Locate the cell with the specified text and output its (X, Y) center coordinate. 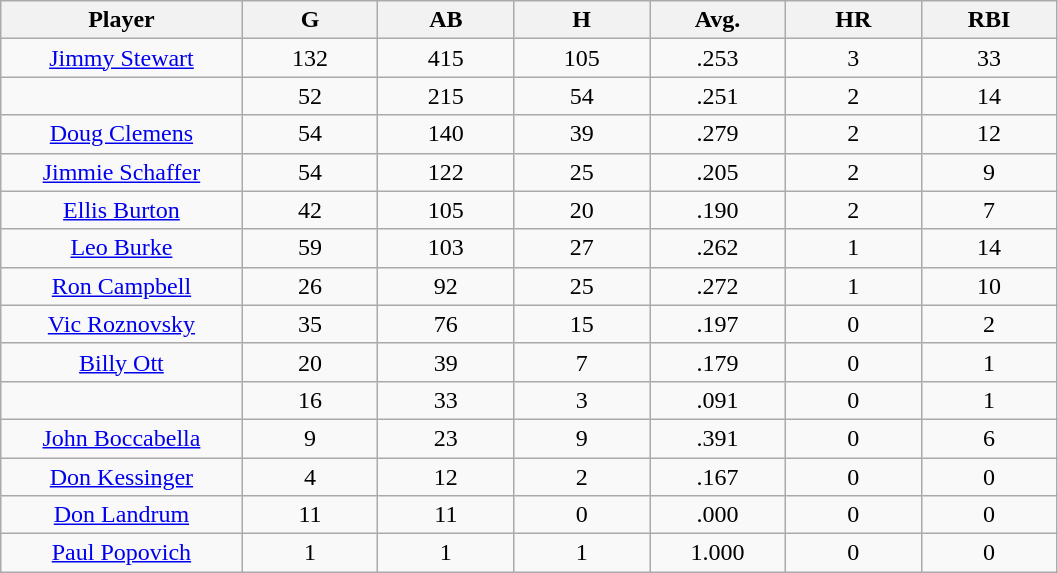
15 (582, 324)
23 (446, 438)
Ellis Burton (122, 210)
103 (446, 248)
.251 (718, 96)
G (310, 20)
Paul Popovich (122, 553)
Billy Ott (122, 362)
.000 (718, 515)
.197 (718, 324)
92 (446, 286)
AB (446, 20)
1.000 (718, 553)
122 (446, 172)
140 (446, 134)
Don Landrum (122, 515)
Player (122, 20)
HR (853, 20)
.091 (718, 400)
.279 (718, 134)
Ron Campbell (122, 286)
Vic Roznovsky (122, 324)
16 (310, 400)
76 (446, 324)
Jimmy Stewart (122, 58)
415 (446, 58)
.167 (718, 477)
Don Kessinger (122, 477)
26 (310, 286)
RBI (989, 20)
215 (446, 96)
Avg. (718, 20)
4 (310, 477)
.272 (718, 286)
.253 (718, 58)
.205 (718, 172)
10 (989, 286)
42 (310, 210)
59 (310, 248)
Leo Burke (122, 248)
.391 (718, 438)
.179 (718, 362)
35 (310, 324)
6 (989, 438)
.190 (718, 210)
52 (310, 96)
.262 (718, 248)
132 (310, 58)
27 (582, 248)
Doug Clemens (122, 134)
John Boccabella (122, 438)
Jimmie Schaffer (122, 172)
H (582, 20)
